Scan for the cell matching the given text and deliver its (X, Y) coordinate at center. 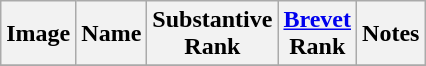
Notes (391, 34)
BrevetRank (318, 34)
SubstantiveRank (212, 34)
Image (38, 34)
Name (112, 34)
